Pinpoint the cell where the given text exists, returning its [X, Y] midpoint coordinate. 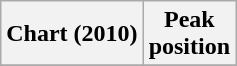
Chart (2010) [72, 34]
Peakposition [189, 34]
